Detect which cell encompasses the target text, then output its [x, y] center coordinate. 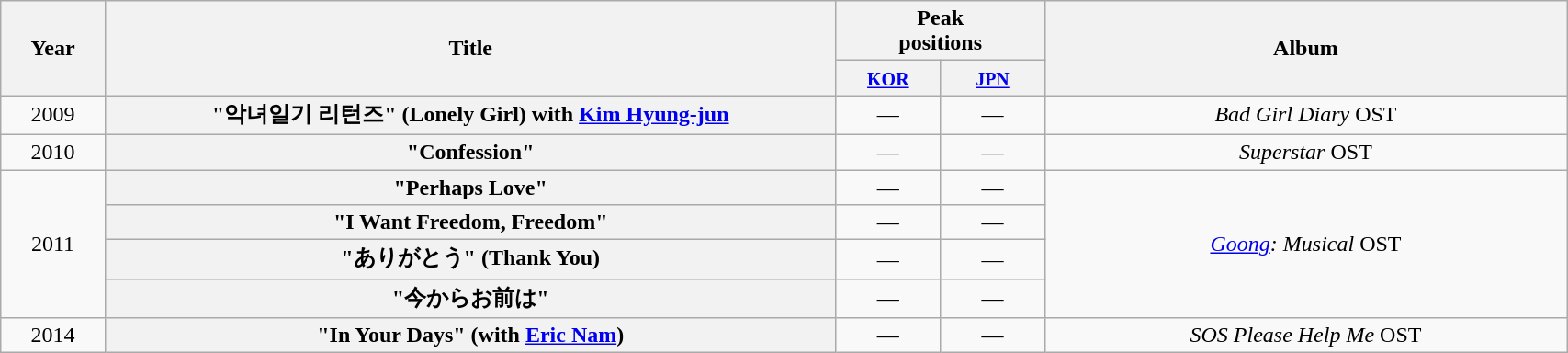
"Perhaps Love" [470, 187]
Bad Girl Diary OST [1305, 116]
Superstar OST [1305, 152]
"今からお前は" [470, 298]
Title [470, 48]
2009 [53, 116]
"악녀일기 리턴즈" (Lonely Girl) with Kim Hyung-jun [470, 116]
"ありがとう" (Thank You) [470, 259]
KOR [888, 78]
"In Your Days" (with Eric Nam) [470, 336]
JPN [993, 78]
Album [1305, 48]
SOS Please Help Me OST [1305, 336]
Peakpositions [941, 31]
Year [53, 48]
2011 [53, 243]
2010 [53, 152]
"Confession" [470, 152]
Goong: Musical OST [1305, 243]
2014 [53, 336]
"I Want Freedom, Freedom" [470, 222]
